Return (X, Y) of the center of cell containing provided text 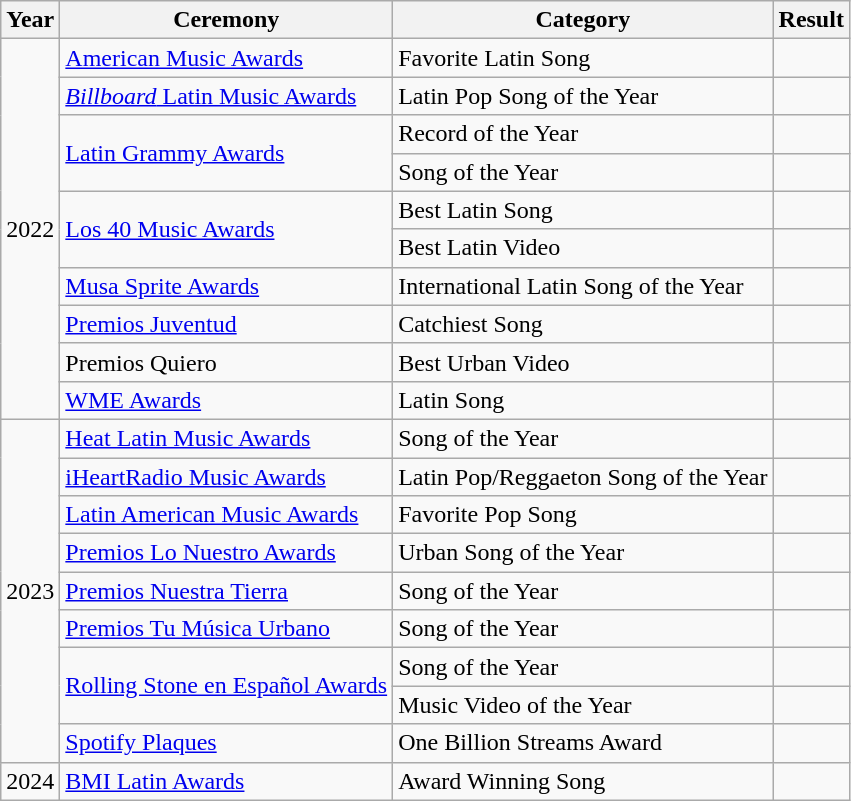
Best Latin Video (583, 248)
iHeartRadio Music Awards (226, 477)
American Music Awards (226, 58)
Best Urban Video (583, 362)
Billboard Latin Music Awards (226, 96)
Urban Song of the Year (583, 553)
Result (811, 20)
International Latin Song of the Year (583, 286)
Premios Lo Nuestro Awards (226, 553)
Premios Nuestra Tierra (226, 591)
Favorite Pop Song (583, 515)
Year (30, 20)
Premios Tu Música Urbano (226, 629)
Best Latin Song (583, 210)
Latin Pop Song of the Year (583, 96)
Latin Song (583, 400)
BMI Latin Awards (226, 781)
Latin Pop/Reggaeton Song of the Year (583, 477)
2022 (30, 230)
Los 40 Music Awards (226, 229)
Musa Sprite Awards (226, 286)
One Billion Streams Award (583, 743)
Latin Grammy Awards (226, 153)
Catchiest Song (583, 324)
Favorite Latin Song (583, 58)
Ceremony (226, 20)
Premios Quiero (226, 362)
Latin American Music Awards (226, 515)
Category (583, 20)
Premios Juventud (226, 324)
Record of the Year (583, 134)
Heat Latin Music Awards (226, 438)
2023 (30, 590)
2024 (30, 781)
WME Awards (226, 400)
Rolling Stone en Español Awards (226, 686)
Spotify Plaques (226, 743)
Award Winning Song (583, 781)
Music Video of the Year (583, 705)
